From the cell containing the given text, extract its center point as [X, Y] coordinate. 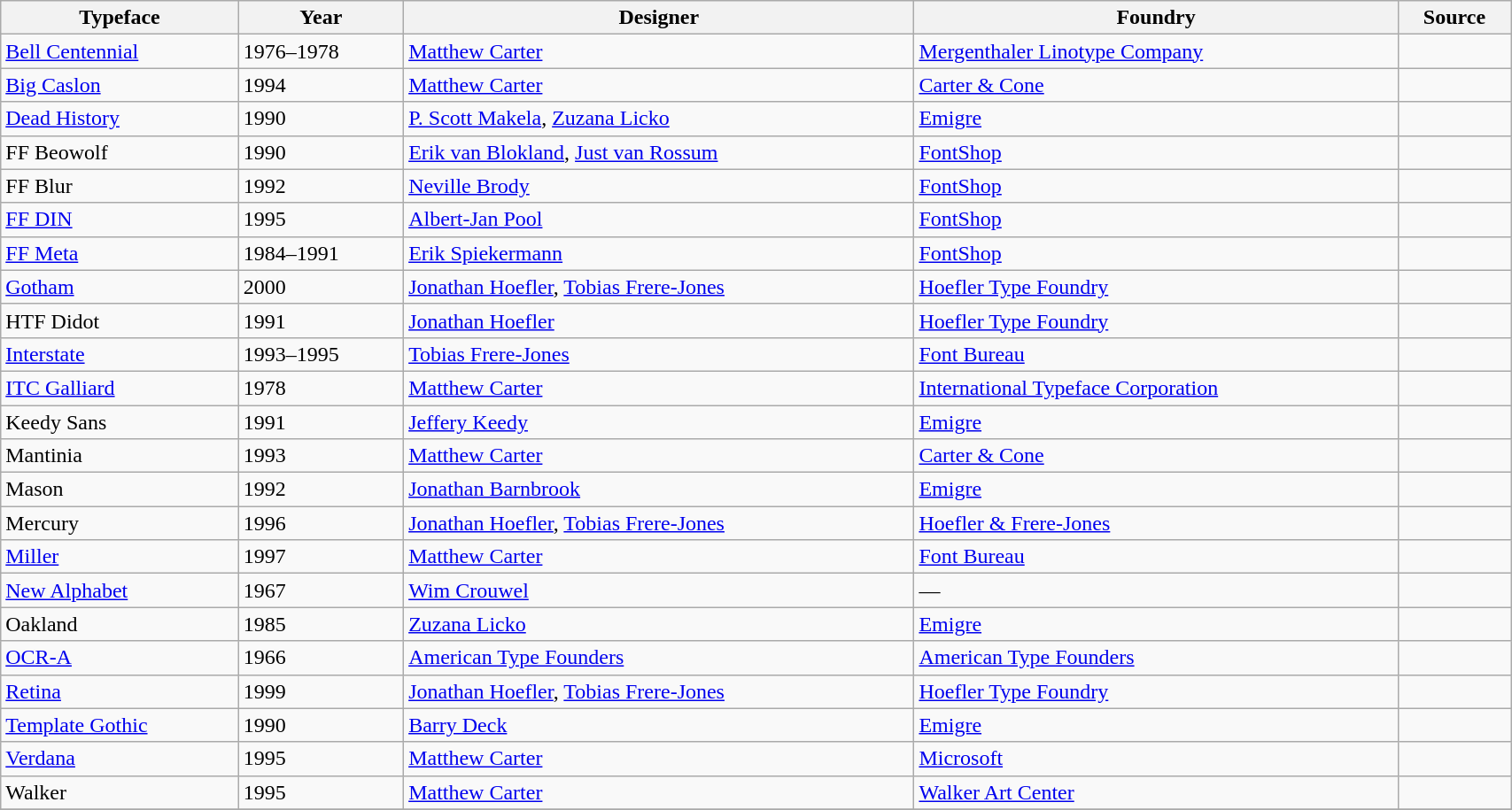
ITC Galliard [120, 388]
1985 [321, 624]
FF Blur [120, 186]
Miller [120, 557]
Big Caslon [120, 85]
Mercury [120, 523]
Retina [120, 691]
1996 [321, 523]
1976–1978 [321, 51]
Keedy Sans [120, 422]
Gotham [120, 287]
Dead History [120, 119]
Microsoft [1156, 759]
FF DIN [120, 220]
International Typeface Corporation [1156, 388]
2000 [321, 287]
Erik van Blokland, Just van Rossum [659, 152]
1999 [321, 691]
Mantinia [120, 456]
Walker Art Center [1156, 792]
— [1156, 590]
Oakland [120, 624]
FF Meta [120, 253]
Bell Centennial [120, 51]
1993–1995 [321, 354]
Typeface [120, 18]
Jeffery Keedy [659, 422]
Jonathan Hoefler [659, 320]
1997 [321, 557]
Mason [120, 490]
New Alphabet [120, 590]
Neville Brody [659, 186]
Verdana [120, 759]
1967 [321, 590]
Zuzana Licko [659, 624]
OCR-A [120, 658]
Barry Deck [659, 725]
Jonathan Barnbrook [659, 490]
Wim Crouwel [659, 590]
Template Gothic [120, 725]
1978 [321, 388]
Source [1454, 18]
Tobias Frere-Jones [659, 354]
P. Scott Makela, Zuzana Licko [659, 119]
1966 [321, 658]
HTF Didot [120, 320]
Albert-Jan Pool [659, 220]
FF Beowolf [120, 152]
Mergenthaler Linotype Company [1156, 51]
Designer [659, 18]
Hoefler & Frere-Jones [1156, 523]
1994 [321, 85]
Year [321, 18]
Walker [120, 792]
1984–1991 [321, 253]
Interstate [120, 354]
Erik Spiekermann [659, 253]
Foundry [1156, 18]
1993 [321, 456]
